Extract the (x, y) coordinate from the center of the cell holding the provided text.  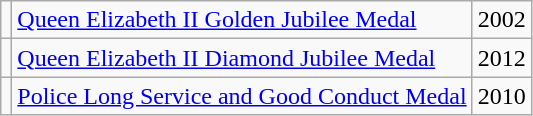
Queen Elizabeth II Diamond Jubilee Medal (242, 58)
Police Long Service and Good Conduct Medal (242, 96)
2002 (502, 20)
Queen Elizabeth II Golden Jubilee Medal (242, 20)
2012 (502, 58)
2010 (502, 96)
